From the cell containing the given text, extract its center point as [X, Y] coordinate. 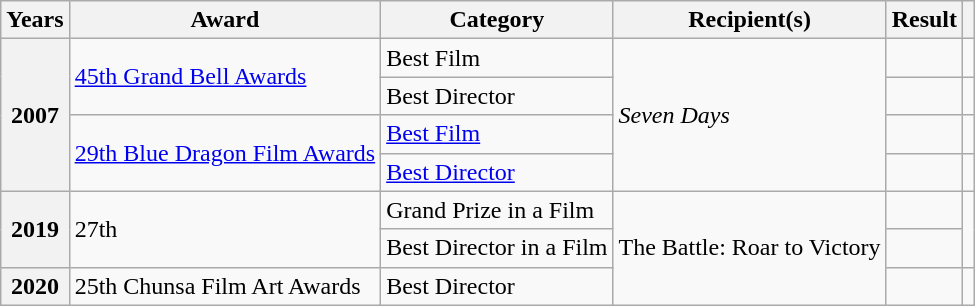
27th [225, 229]
Result [924, 20]
45th Grand Bell Awards [225, 77]
The Battle: Roar to Victory [750, 248]
Seven Days [750, 115]
Recipient(s) [750, 20]
Best Director in a Film [497, 248]
Years [35, 20]
2019 [35, 229]
Grand Prize in a Film [497, 210]
Award [225, 20]
29th Blue Dragon Film Awards [225, 153]
Category [497, 20]
2020 [35, 286]
25th Chunsa Film Art Awards [225, 286]
2007 [35, 115]
